Return the [x, y] coordinate for the center point of the cell that contains the specified text.  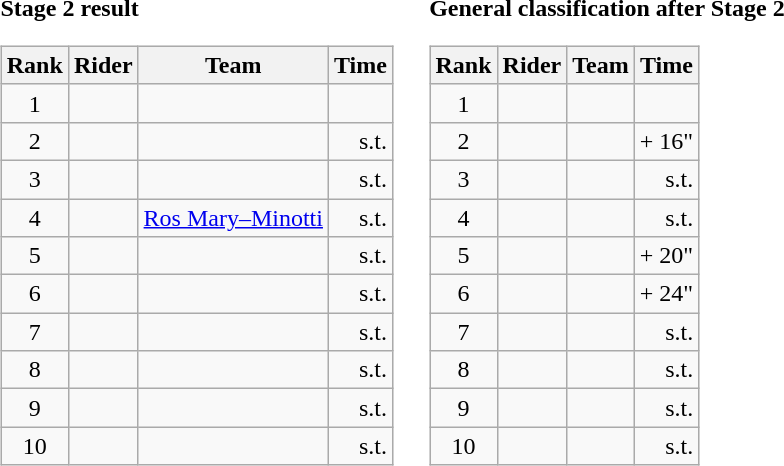
+ 20" [666, 256]
+ 24" [666, 294]
Ros Mary–Minotti [233, 217]
+ 16" [666, 141]
